Return [x, y] of the center of cell containing provided text 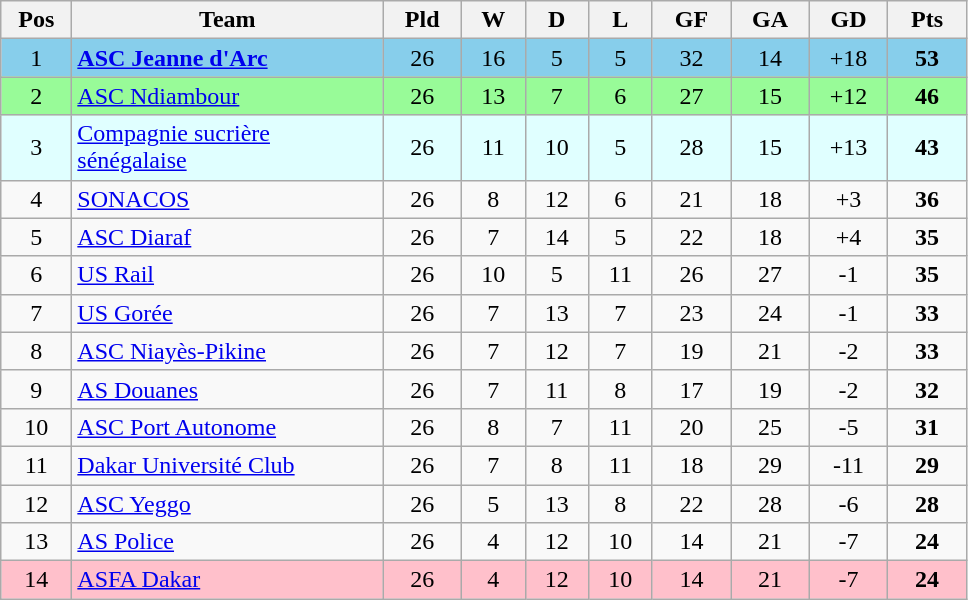
1 [36, 58]
+3 [848, 199]
GA [770, 20]
16 [493, 58]
ASC Ndiambour [228, 96]
GF [692, 20]
Compagnie sucrière sénégalaise [228, 148]
46 [928, 96]
ASC Jeanne d'Arc [228, 58]
AS Police [228, 542]
+18 [848, 58]
Dakar Université Club [228, 465]
SONACOS [228, 199]
53 [928, 58]
20 [692, 427]
-6 [848, 503]
ASC Port Autonome [228, 427]
9 [36, 389]
25 [770, 427]
US Rail [228, 275]
36 [928, 199]
W [493, 20]
D [557, 20]
ASC Niayès-Pikine [228, 351]
+13 [848, 148]
ASC Yeggo [228, 503]
US Gorée [228, 313]
+12 [848, 96]
Pld [422, 20]
AS Douanes [228, 389]
Pos [36, 20]
ASC Diaraf [228, 237]
2 [36, 96]
31 [928, 427]
+4 [848, 237]
L [621, 20]
43 [928, 148]
-5 [848, 427]
17 [692, 389]
23 [692, 313]
Pts [928, 20]
Team [228, 20]
GD [848, 20]
3 [36, 148]
ASFA Dakar [228, 580]
-11 [848, 465]
